Extract the (x, y) coordinate from the center of the cell holding the provided text.  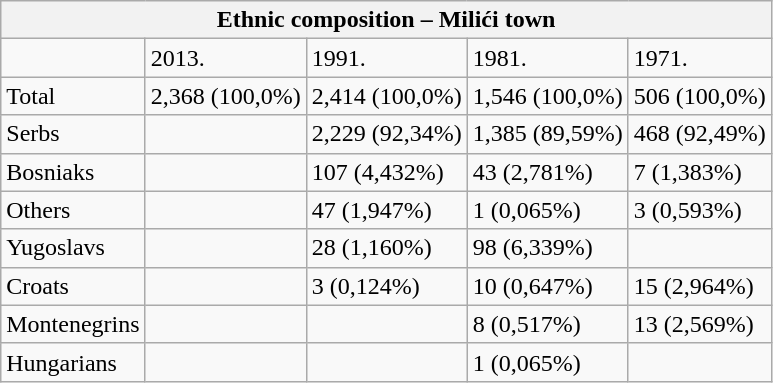
98 (6,339%) (548, 248)
7 (1,383%) (700, 172)
8 (0,517%) (548, 324)
Serbs (73, 134)
2013. (226, 58)
1,385 (89,59%) (548, 134)
Hungarians (73, 362)
28 (1,160%) (386, 248)
10 (0,647%) (548, 286)
1981. (548, 58)
Yugoslavs (73, 248)
43 (2,781%) (548, 172)
13 (2,569%) (700, 324)
Bosniaks (73, 172)
1,546 (100,0%) (548, 96)
1971. (700, 58)
107 (4,432%) (386, 172)
1991. (386, 58)
Others (73, 210)
15 (2,964%) (700, 286)
Ethnic composition – Milići town (386, 20)
3 (0,593%) (700, 210)
506 (100,0%) (700, 96)
2,229 (92,34%) (386, 134)
2,368 (100,0%) (226, 96)
Croats (73, 286)
3 (0,124%) (386, 286)
Total (73, 96)
Montenegrins (73, 324)
47 (1,947%) (386, 210)
468 (92,49%) (700, 134)
2,414 (100,0%) (386, 96)
